Determine the (x, y) coordinate at the center of the cell enclosing the given text.  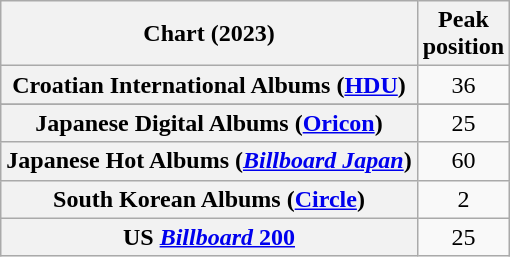
Peakposition (463, 34)
36 (463, 85)
US Billboard 200 (209, 237)
Japanese Digital Albums (Oricon) (209, 123)
Croatian International Albums (HDU) (209, 85)
60 (463, 161)
2 (463, 199)
Chart (2023) (209, 34)
South Korean Albums (Circle) (209, 199)
Japanese Hot Albums (Billboard Japan) (209, 161)
